Extract the (x, y) coordinate from the center of the cell holding the provided text.  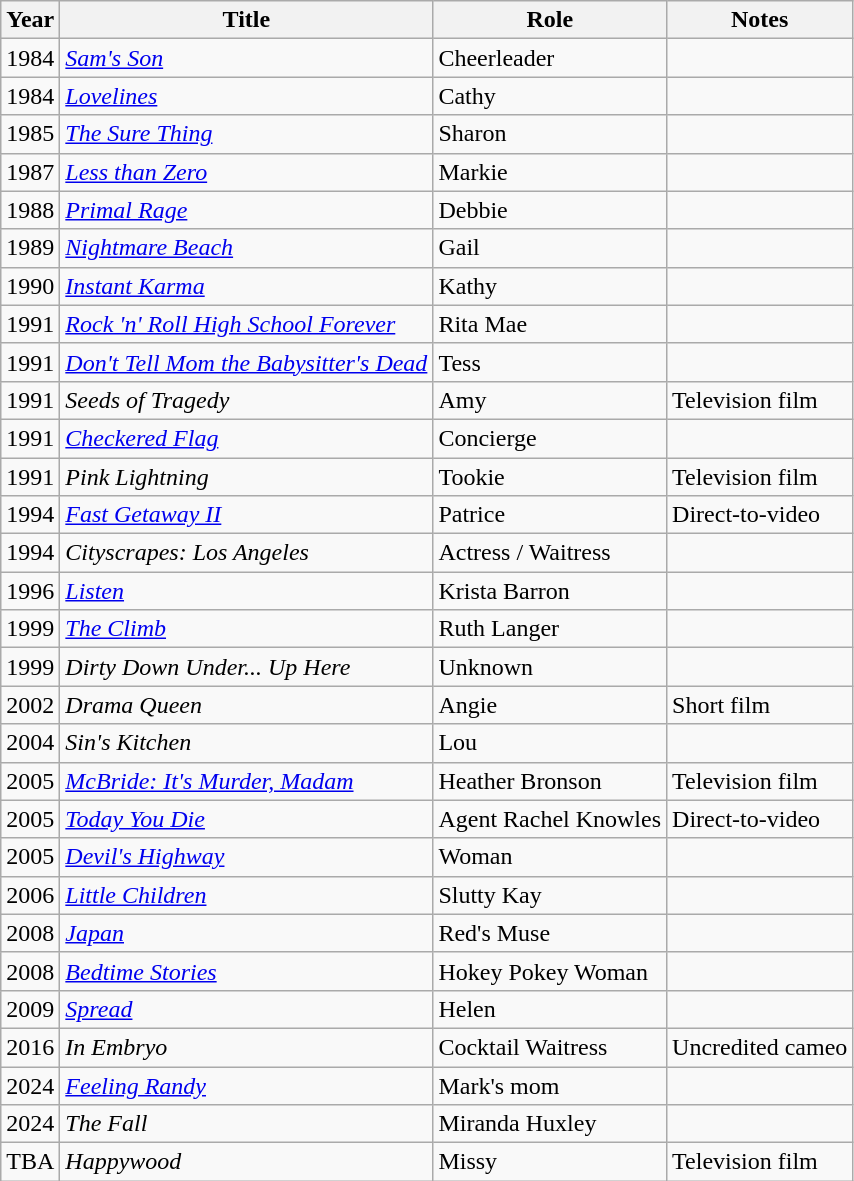
Instant Karma (246, 286)
Sharon (550, 134)
Sin's Kitchen (246, 743)
Feeling Randy (246, 1085)
1985 (30, 134)
Spread (246, 1009)
Today You Die (246, 819)
Listen (246, 591)
1990 (30, 286)
Dirty Down Under... Up Here (246, 667)
2016 (30, 1047)
Cityscrapes: Los Angeles (246, 553)
Drama Queen (246, 705)
Debbie (550, 210)
Short film (760, 705)
1987 (30, 172)
Year (30, 20)
Amy (550, 400)
Primal Rage (246, 210)
Agent Rachel Knowles (550, 819)
TBA (30, 1162)
Patrice (550, 515)
Sam's Son (246, 58)
Slutty Kay (550, 895)
The Climb (246, 629)
Japan (246, 933)
Missy (550, 1162)
Krista Barron (550, 591)
Heather Bronson (550, 781)
Concierge (550, 438)
Little Children (246, 895)
Happywood (246, 1162)
Don't Tell Mom the Babysitter's Dead (246, 362)
2009 (30, 1009)
Actress / Waitress (550, 553)
Cheerleader (550, 58)
1989 (30, 248)
Nightmare Beach (246, 248)
2004 (30, 743)
1996 (30, 591)
Angie (550, 705)
Rita Mae (550, 324)
Seeds of Tragedy (246, 400)
McBride: It's Murder, Madam (246, 781)
Ruth Langer (550, 629)
Rock 'n' Roll High School Forever (246, 324)
Less than Zero (246, 172)
Uncredited cameo (760, 1047)
Lou (550, 743)
Hokey Pokey Woman (550, 971)
Kathy (550, 286)
Role (550, 20)
Lovelines (246, 96)
Notes (760, 20)
Mark's mom (550, 1085)
Cocktail Waitress (550, 1047)
Unknown (550, 667)
In Embryo (246, 1047)
The Sure Thing (246, 134)
Fast Getaway II (246, 515)
Red's Muse (550, 933)
Tookie (550, 477)
Markie (550, 172)
Miranda Huxley (550, 1124)
Pink Lightning (246, 477)
Tess (550, 362)
Helen (550, 1009)
Cathy (550, 96)
Devil's Highway (246, 857)
Bedtime Stories (246, 971)
Gail (550, 248)
Woman (550, 857)
2002 (30, 705)
2006 (30, 895)
Checkered Flag (246, 438)
Title (246, 20)
The Fall (246, 1124)
1988 (30, 210)
